Provide the (x, y) coordinate of the cell's center where the given text is located.  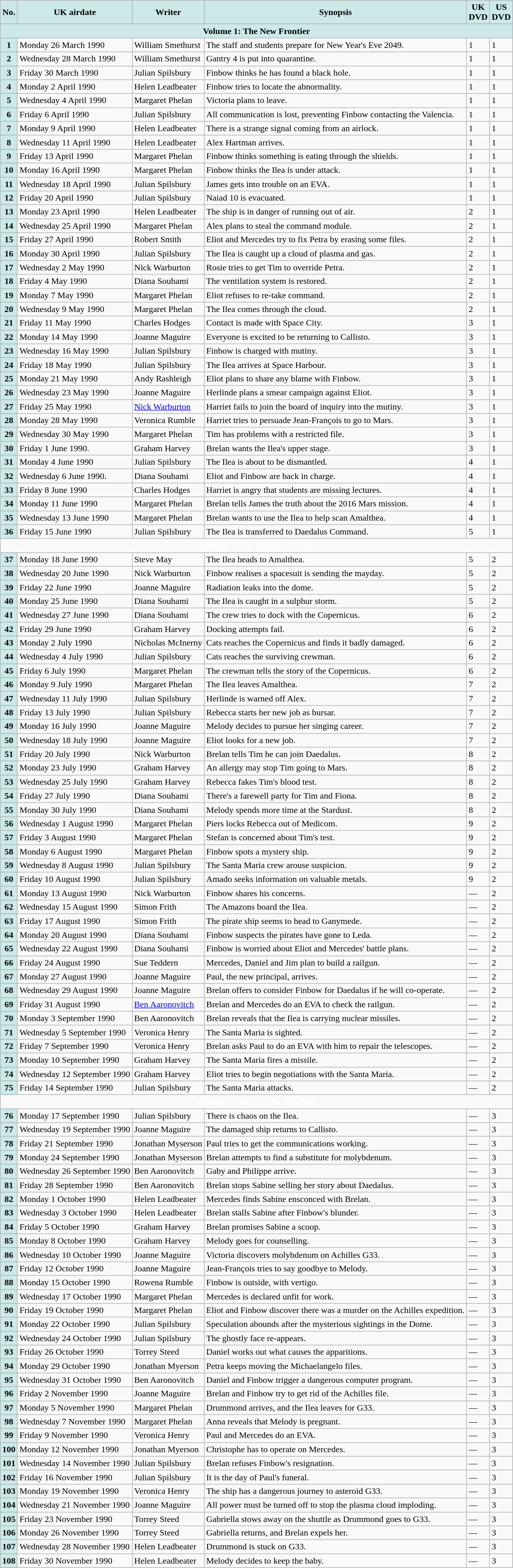
31 (9, 462)
Brelan promises Sabine a scoop. (336, 1227)
92 (9, 1338)
Finbow tries to locate the abnormality. (336, 87)
48 (9, 712)
Andy Rashleigh (168, 378)
Brelan asks Paul to do an EVA with him to repair the telescopes. (336, 1046)
Friday 12 October 1990 (75, 1268)
Wednesday 8 August 1990 (75, 865)
The Ilea arrives at Space Harbour. (336, 365)
18 (9, 281)
Cats reaches the Copernicus and finds it badly damaged. (336, 643)
43 (9, 643)
Eliot plans to share any blame with Finbow. (336, 378)
Friday 13 April 1990 (75, 156)
108 (9, 1561)
22 (9, 337)
Friday 17 August 1990 (75, 921)
Rebecca starts her new job as bursar. (336, 712)
Brelan wants the Ilea's upper stage. (336, 448)
39 (9, 587)
77 (9, 1130)
Monday 24 September 1990 (75, 1157)
63 (9, 921)
Friday 27 July 1990 (75, 796)
Friday 11 May 1990 (75, 323)
98 (9, 1422)
36 (9, 532)
Eliot and Finbow are back in charge. (336, 476)
The Amazons board the Ilea. (336, 907)
The Santa Maria crew arouse suspicion. (336, 865)
Drummond is stuck on G33. (336, 1547)
Petra keeps moving the Michaelangelo files. (336, 1366)
Monday 2 July 1990 (75, 643)
Wednesday 12 September 1990 (75, 1074)
Brelan and Mercedes do an EVA to check the railgun. (336, 1004)
Radiation leaks into the dome. (336, 587)
Wednesday 22 August 1990 (75, 949)
Wednesday 31 October 1990 (75, 1380)
19 (9, 295)
Wednesday 25 April 1990 (75, 226)
Monday 16 April 1990 (75, 170)
Monday 8 October 1990 (75, 1241)
Wednesday 25 July 1990 (75, 782)
Monday 12 November 1990 (75, 1449)
The Ilea leaves Amalthea. (336, 685)
Stefan is concerned about Tim's test. (336, 837)
All communication is lost, preventing Finbow contacting the Valencia. (336, 114)
Monday 23 July 1990 (75, 768)
26 (9, 392)
Monday 7 May 1990 (75, 295)
Finbow is outside, with vertigo. (336, 1282)
UK airdate (75, 12)
102 (9, 1477)
Friday 30 March 1990 (75, 73)
Friday 3 August 1990 (75, 837)
Naiad 10 is evacuated. (336, 198)
Paul, the new principal, arrives. (336, 977)
30 (9, 448)
Gantry 4 is put into quarantine. (336, 59)
Eliot refuses to re-take command. (336, 295)
The Santa Maria is sighted. (336, 1032)
20 (9, 309)
Friday 20 July 1990 (75, 754)
Brelan stalls Sabine after Finbow's blunder. (336, 1213)
There is a strange signal coming from an airlock. (336, 128)
37 (9, 559)
Brelan tells James the truth about the 2016 Mars mission. (336, 504)
Friday 13 July 1990 (75, 712)
Wednesday 13 June 1990 (75, 518)
91 (9, 1324)
Friday 22 June 1990 (75, 587)
55 (9, 810)
81 (9, 1185)
The pirate ship seems to head to Ganymede. (336, 921)
Gabriella returns, and Brelan expels her. (336, 1533)
38 (9, 573)
Wednesday 18 July 1990 (75, 740)
No. (9, 12)
86 (9, 1255)
Friday 25 May 1990 (75, 407)
42 (9, 629)
23 (9, 351)
Victoria plans to leave. (336, 100)
The Ilea comes through the cloud. (336, 309)
Christophe has to operate on Mercedes. (336, 1449)
Paul tries to get the communications working. (336, 1143)
Brelan wants to use the Ilea to help scan Amalthea. (336, 518)
64 (9, 935)
Monday 17 September 1990 (75, 1116)
Piers locks Rebecca out of Medicom. (336, 823)
61 (9, 893)
Wednesday 11 July 1990 (75, 699)
Sue Teddern (168, 963)
Eliot and Mercedes try to fix Petra by erasing some files. (336, 240)
Wednesday 19 September 1990 (75, 1130)
Gaby and Philippe arrive. (336, 1171)
Volume 2: The Pirates of Leda (257, 545)
Friday 18 May 1990 (75, 365)
Monday 1 October 1990 (75, 1199)
Monday 2 April 1990 (75, 87)
Friday 21 September 1990 (75, 1143)
Finbow is charged with mutiny. (336, 351)
Friday 27 April 1990 (75, 240)
Melody spends more time at the Stardust. (336, 810)
Amado seeks information on valuable metals. (336, 879)
Wednesday 9 May 1990 (75, 309)
Brelan refuses Finbow's resignation. (336, 1463)
Harriet is angry that students are missing lectures. (336, 490)
16 (9, 254)
107 (9, 1547)
Mercedes, Daniel and Jim plan to build a railgun. (336, 963)
47 (9, 699)
The ventilation system is restored. (336, 281)
Monday 16 July 1990 (75, 726)
Speculation abounds after the mysterious sightings in the Dome. (336, 1324)
Monday 14 May 1990 (75, 337)
The ship is in danger of running out of air. (336, 212)
Monday 3 September 1990 (75, 1018)
Finbow shares his concerns. (336, 893)
Harriet tries to persuade Jean-François to go to Mars. (336, 420)
An allergy may stop Tim going to Mars. (336, 768)
24 (9, 365)
Monday 22 October 1990 (75, 1324)
Monday 4 June 1990 (75, 462)
Everyone is excited to be returning to Callisto. (336, 337)
Tim has problems with a restricted file. (336, 434)
James gets into trouble on an EVA. (336, 184)
Wednesday 24 October 1990 (75, 1338)
10 (9, 170)
Paul and Mercedes do an EVA. (336, 1435)
90 (9, 1310)
15 (9, 240)
13 (9, 212)
11 (9, 184)
Nicholas McInerny (168, 643)
66 (9, 963)
Finbow spots a mystery ship. (336, 852)
Brelan attempts to find a substitute for molybdenum. (336, 1157)
Gabriella stows away on the shuttle as Drummond goes to G33. (336, 1519)
14 (9, 226)
Wednesday 28 March 1990 (75, 59)
Wednesday 3 October 1990 (75, 1213)
Monday 20 August 1990 (75, 935)
Monday 5 November 1990 (75, 1408)
35 (9, 518)
Monday 26 March 1990 (75, 45)
73 (9, 1060)
69 (9, 1004)
All power must be turned off to stop the plasma cloud imploding. (336, 1505)
96 (9, 1394)
There is chaos on the Ilea. (336, 1116)
Jean-François tries to say goodbye to Melody. (336, 1268)
25 (9, 378)
Wednesday 5 September 1990 (75, 1032)
Synopsis (336, 12)
76 (9, 1116)
Monday 15 October 1990 (75, 1282)
87 (9, 1268)
21 (9, 323)
The staff and students prepare for New Year's Eve 2049. (336, 45)
12 (9, 198)
71 (9, 1032)
Alex plans to steal the command module. (336, 226)
Robert Smith (168, 240)
Finbow thinks something is eating through the shields. (336, 156)
104 (9, 1505)
Wednesday 7 November 1990 (75, 1422)
Wednesday 30 May 1990 (75, 434)
Friday 19 October 1990 (75, 1310)
Monday 26 November 1990 (75, 1533)
Friday 29 June 1990 (75, 629)
85 (9, 1241)
Monday 30 July 1990 (75, 810)
Wednesday 14 November 1990 (75, 1463)
Friday 24 August 1990 (75, 963)
Friday 4 May 1990 (75, 281)
Wednesday 11 April 1990 (75, 142)
83 (9, 1213)
Wednesday 15 August 1990 (75, 907)
Brelan stops Sabine selling her story about Daedalus. (336, 1185)
Friday 23 November 1990 (75, 1519)
Wednesday 20 June 1990 (75, 573)
Wednesday 4 April 1990 (75, 100)
Herlinde plans a smear campaign against Eliot. (336, 392)
Melody goes for counselling. (336, 1241)
Contact is made with Space City. (336, 323)
Brelan offers to consider Finbow for Daedalus if he will co-operate. (336, 990)
Wednesday 6 June 1990. (75, 476)
The ship has a dangerous journey to asteroid G33. (336, 1491)
58 (9, 852)
33 (9, 490)
57 (9, 837)
Harriet fails to join the board of inquiry into the mutiny. (336, 407)
Monday 23 April 1990 (75, 212)
89 (9, 1297)
Herlinde is warned off Alex. (336, 699)
Mercedes finds Sabine ensconced with Brelan. (336, 1199)
Monday 13 August 1990 (75, 893)
The crewman tells the story of the Copernicus. (336, 671)
UKDVD (478, 12)
Friday 30 November 1990 (75, 1561)
Melody decides to keep the baby. (336, 1561)
75 (9, 1088)
82 (9, 1199)
51 (9, 754)
Finbow thinks he has found a black hole. (336, 73)
Wednesday 26 September 1990 (75, 1171)
Veronica Rumble (168, 420)
94 (9, 1366)
Monday 18 June 1990 (75, 559)
99 (9, 1435)
Wednesday 18 April 1990 (75, 184)
Friday 6 April 1990 (75, 114)
Friday 1 June 1990. (75, 448)
Steve May (168, 559)
Monday 21 May 1990 (75, 378)
74 (9, 1074)
Finbow suspects the pirates have gone to Leda. (336, 935)
54 (9, 796)
Friday 31 August 1990 (75, 1004)
Wednesday 27 June 1990 (75, 615)
The Santa Maria attacks. (336, 1088)
Wednesday 2 May 1990 (75, 267)
Alex Hartman arrives. (336, 142)
Monday 19 November 1990 (75, 1491)
Monday 30 April 1990 (75, 254)
Eliot tries to begin negotiations with the Santa Maria. (336, 1074)
Rebecca fakes Tim's blood test. (336, 782)
Wednesday 23 May 1990 (75, 392)
72 (9, 1046)
Friday 15 June 1990 (75, 532)
101 (9, 1463)
32 (9, 476)
Rowena Rumble (168, 1282)
80 (9, 1171)
Mercedes is declared unfit for work. (336, 1297)
Daniel and Finbow trigger a dangerous computer program. (336, 1380)
67 (9, 977)
78 (9, 1143)
Wednesday 4 July 1990 (75, 657)
Eliot looks for a new job. (336, 740)
Wednesday 16 May 1990 (75, 351)
The Ilea is about to be dismantled. (336, 462)
53 (9, 782)
45 (9, 671)
The Ilea is caught up a cloud of plasma and gas. (336, 254)
Anna reveals that Melody is pregnant. (336, 1422)
The ghostly face re-appears. (336, 1338)
The Ilea is caught in a sulphur storm. (336, 601)
46 (9, 685)
50 (9, 740)
There's a farewell party for Tim and Fiona. (336, 796)
Brelan tells Tim he can join Daedalus. (336, 754)
106 (9, 1533)
105 (9, 1519)
Wednesday 1 August 1990 (75, 823)
Friday 9 November 1990 (75, 1435)
Volume 1: The New Frontier (257, 31)
56 (9, 823)
The Ilea is transferred to Daedalus Command. (336, 532)
103 (9, 1491)
Melody decides to pursue her singing career. (336, 726)
Wednesday 17 October 1990 (75, 1297)
Monday 29 October 1990 (75, 1366)
95 (9, 1380)
40 (9, 601)
Friday 2 November 1990 (75, 1394)
62 (9, 907)
Victoria discovers molybdenum on Achilles G33. (336, 1255)
Friday 14 September 1990 (75, 1088)
Friday 5 October 1990 (75, 1227)
Monday 27 August 1990 (75, 977)
29 (9, 434)
Brelan and Finbow try to get rid of the Achilles file. (336, 1394)
52 (9, 768)
Monday 25 June 1990 (75, 601)
100 (9, 1449)
Friday 26 October 1990 (75, 1352)
88 (9, 1282)
Writer (168, 12)
It is the day of Paul's funeral. (336, 1477)
70 (9, 1018)
Wednesday 28 November 1990 (75, 1547)
Wednesday 21 November 1990 (75, 1505)
Monday 9 July 1990 (75, 685)
Monday 10 September 1990 (75, 1060)
The Santa Maria fires a missile. (336, 1060)
Rosie tries to get Tim to override Petra. (336, 267)
Finbow realises a spacesuit is sending the mayday. (336, 573)
28 (9, 420)
Friday 16 November 1990 (75, 1477)
41 (9, 615)
68 (9, 990)
Friday 6 July 1990 (75, 671)
Monday 11 June 1990 (75, 504)
84 (9, 1227)
Monday 28 May 1990 (75, 420)
Wednesday 29 August 1990 (75, 990)
34 (9, 504)
Friday 10 August 1990 (75, 879)
Volume 3: Ghost in the Machine (257, 1102)
27 (9, 407)
Drummond arrives, and the Ilea leaves for G33. (336, 1408)
Finbow is worried about Eliot and Mercedes' battle plans. (336, 949)
Eliot and Finbow discover there was a murder on the Achilles expedition. (336, 1310)
Cats reaches the surviving crewman. (336, 657)
97 (9, 1408)
Wednesday 10 October 1990 (75, 1255)
65 (9, 949)
Friday 28 September 1990 (75, 1185)
The damaged ship returns to Callisto. (336, 1130)
79 (9, 1157)
Docking attempts fail. (336, 629)
Friday 7 September 1990 (75, 1046)
Brelan reveals that the Ilea is carrying nuclear missiles. (336, 1018)
Friday 8 June 1990 (75, 490)
The Ilea heads to Amalthea. (336, 559)
59 (9, 865)
The crew tries to dock with the Copernicus. (336, 615)
Monday 6 August 1990 (75, 852)
Friday 20 April 1990 (75, 198)
44 (9, 657)
Daniel works out what causes the apparitions. (336, 1352)
60 (9, 879)
USDVD (501, 12)
17 (9, 267)
Finbow thinks the Ilea is under attack. (336, 170)
93 (9, 1352)
Monday 9 April 1990 (75, 128)
49 (9, 726)
